Capture the cell that displays the provided text and extract its [X, Y] central coordinate. 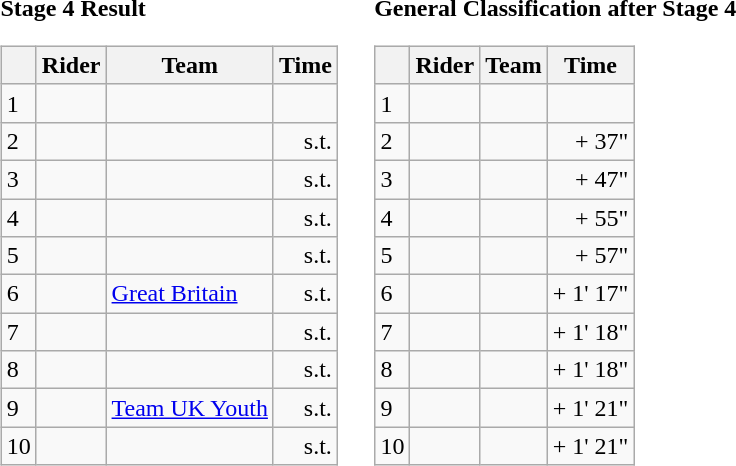
+ 37" [590, 141]
Team UK Youth [190, 408]
+ 55" [590, 217]
+ 57" [590, 256]
Great Britain [190, 294]
+ 47" [590, 179]
+ 1' 17" [590, 294]
